Determine the (X, Y) coordinate at the center of the cell enclosing the given text.  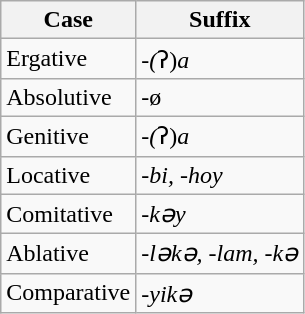
Comparative (68, 293)
-kəy (220, 214)
-ø (220, 97)
Ablative (68, 254)
-yikə (220, 293)
Suffix (220, 20)
Case (68, 20)
Ergative (68, 59)
-bi, -hoy (220, 175)
Absolutive (68, 97)
Locative (68, 175)
-ləkə, -lam, -kə (220, 254)
Genitive (68, 136)
Comitative (68, 214)
